For the text-containing cell, return its midpoint in (x, y) coordinate format. 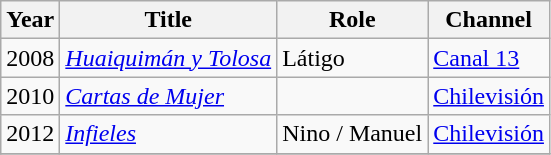
Title (168, 20)
Role (352, 20)
Látigo (352, 58)
2010 (30, 96)
Nino / Manuel (352, 134)
Huaiquimán y Tolosa (168, 58)
Year (30, 20)
2012 (30, 134)
Canal 13 (489, 58)
Infieles (168, 134)
2008 (30, 58)
Channel (489, 20)
Cartas de Mujer (168, 96)
